Detect which cell encompasses the target text, then output its (X, Y) center coordinate. 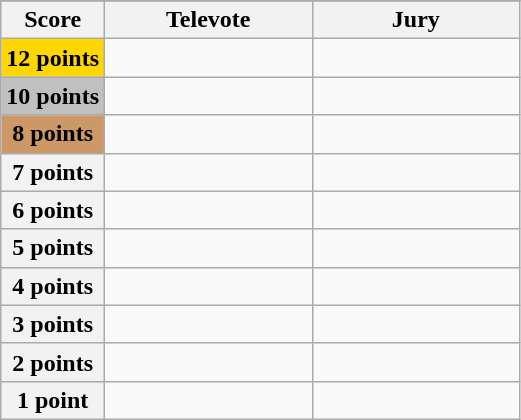
1 point (53, 400)
5 points (53, 248)
Televote (209, 20)
4 points (53, 286)
12 points (53, 58)
6 points (53, 210)
10 points (53, 96)
Jury (416, 20)
8 points (53, 134)
3 points (53, 324)
Score (53, 20)
7 points (53, 172)
2 points (53, 362)
